Output the [x, y] coordinate of the center of the cell containing the given text.  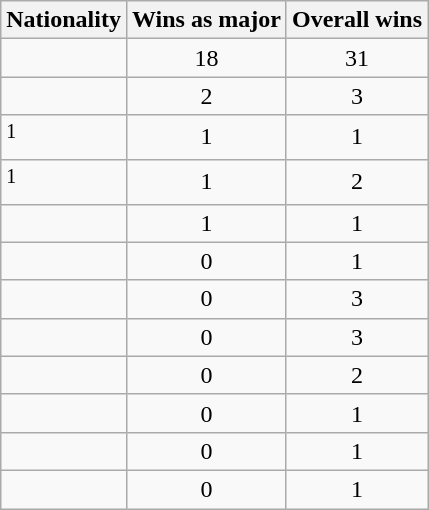
Overall wins [356, 20]
Nationality [64, 20]
31 [356, 58]
18 [206, 58]
Wins as major [206, 20]
